For the text-containing cell, return its midpoint in [x, y] coordinate format. 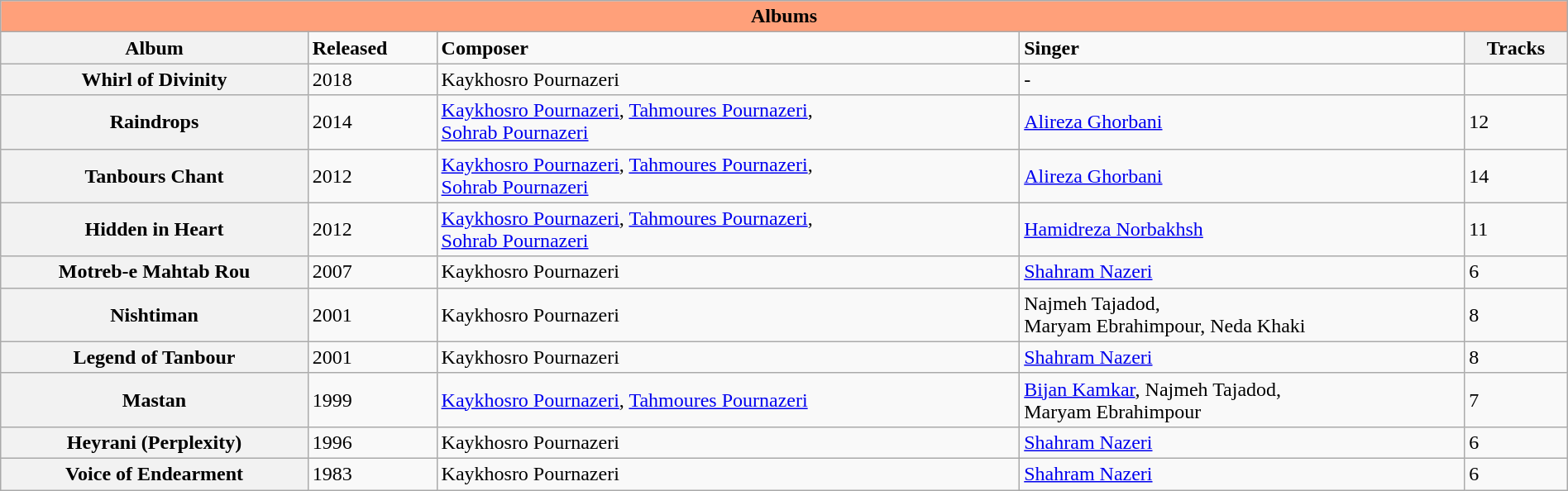
Whirl of Divinity [155, 79]
2018 [372, 79]
- [1242, 79]
Voice of Endearment [155, 474]
Motreb-e Mahtab Rou [155, 272]
1999 [372, 400]
Nishtiman [155, 314]
Mastan [155, 400]
2007 [372, 272]
Hamidreza Norbakhsh [1242, 230]
Tanbours Chant [155, 175]
7 [1517, 400]
Album [155, 48]
Albums [784, 17]
Kaykhosro Pournazeri, Tahmoures Pournazeri [728, 400]
Composer [728, 48]
Released [372, 48]
Singer [1242, 48]
Najmeh Tajadod,Maryam Ebrahimpour, Neda Khaki [1242, 314]
12 [1517, 122]
Legend of Tanbour [155, 357]
Hidden in Heart [155, 230]
14 [1517, 175]
1996 [372, 442]
1983 [372, 474]
11 [1517, 230]
Heyrani (Perplexity) [155, 442]
2014 [372, 122]
Tracks [1517, 48]
Bijan Kamkar, Najmeh Tajadod,Maryam Ebrahimpour [1242, 400]
Raindrops [155, 122]
